Output the [X, Y] coordinate of the center of the cell containing the given text.  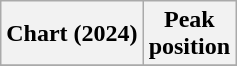
Peak position [189, 34]
Chart (2024) [72, 34]
